Return the [X, Y] coordinate for the center point of the cell that contains the specified text.  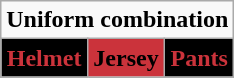
Helmet [44, 58]
Uniform combination [118, 20]
Jersey [126, 58]
Pants [200, 58]
